Identify which cell holds the provided text, then report its [x, y] central coordinate. 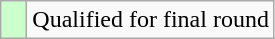
Qualified for final round [151, 20]
